Detect which cell encompasses the target text, then output its (x, y) center coordinate. 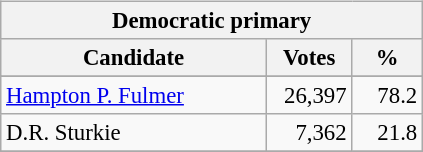
26,397 (309, 96)
Hampton P. Fulmer (134, 96)
D.R. Sturkie (134, 133)
7,362 (309, 133)
Votes (309, 58)
Democratic primary (212, 21)
78.2 (388, 96)
Candidate (134, 58)
% (388, 58)
21.8 (388, 133)
